Extract the (x, y) coordinate from the center of the cell holding the provided text.  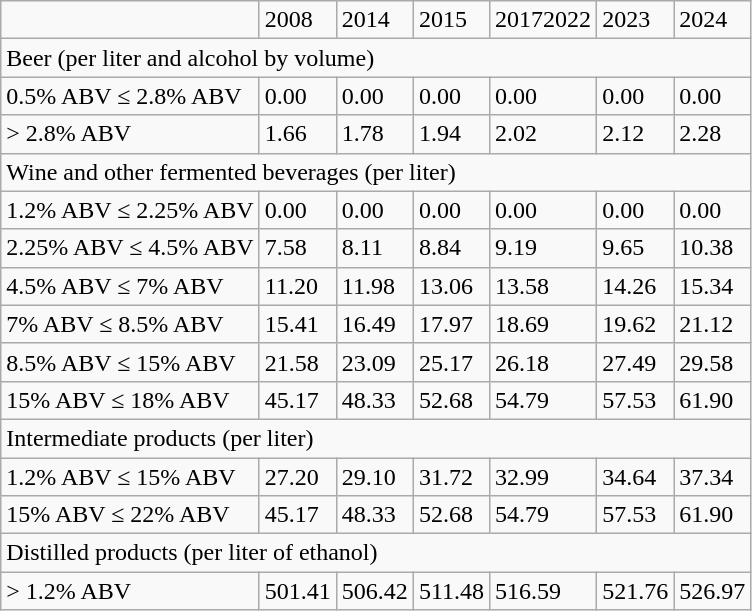
1.66 (298, 134)
31.72 (451, 477)
506.42 (374, 591)
21.58 (298, 362)
29.10 (374, 477)
0.5% ABV ≤ 2.8% ABV (130, 96)
2.02 (544, 134)
Intermediate products (per liter) (376, 438)
8.11 (374, 248)
29.58 (712, 362)
511.48 (451, 591)
8.5% ABV ≤ 15% ABV (130, 362)
17.97 (451, 324)
> 2.8% ABV (130, 134)
37.34 (712, 477)
526.97 (712, 591)
1.2% ABV ≤ 15% ABV (130, 477)
2.25% ABV ≤ 4.5% ABV (130, 248)
15% ABV ≤ 18% ABV (130, 400)
11.98 (374, 286)
19.62 (636, 324)
1.78 (374, 134)
13.06 (451, 286)
10.38 (712, 248)
7% ABV ≤ 8.5% ABV (130, 324)
15.41 (298, 324)
2023 (636, 20)
516.59 (544, 591)
27.20 (298, 477)
23.09 (374, 362)
8.84 (451, 248)
2.28 (712, 134)
15% ABV ≤ 22% ABV (130, 515)
32.99 (544, 477)
501.41 (298, 591)
20172022 (544, 20)
2015 (451, 20)
7.58 (298, 248)
9.65 (636, 248)
34.64 (636, 477)
15.34 (712, 286)
2024 (712, 20)
521.76 (636, 591)
Wine and other fermented beverages (per liter) (376, 172)
11.20 (298, 286)
27.49 (636, 362)
4.5% ABV ≤ 7% ABV (130, 286)
26.18 (544, 362)
16.49 (374, 324)
13.58 (544, 286)
21.12 (712, 324)
1.2% ABV ≤ 2.25% ABV (130, 210)
9.19 (544, 248)
Distilled products (per liter of ethanol) (376, 553)
18.69 (544, 324)
1.94 (451, 134)
2.12 (636, 134)
Beer (per liter and alcohol by volume) (376, 58)
> 1.2% ABV (130, 591)
25.17 (451, 362)
2014 (374, 20)
2008 (298, 20)
14.26 (636, 286)
